Detect which cell encompasses the target text, then output its (x, y) center coordinate. 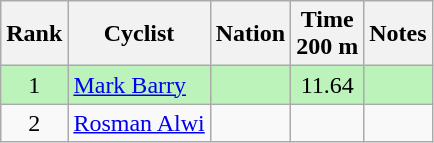
Rosman Alwi (139, 123)
Cyclist (139, 34)
2 (34, 123)
Nation (250, 34)
Mark Barry (139, 85)
1 (34, 85)
Rank (34, 34)
Notes (398, 34)
11.64 (328, 85)
Time200 m (328, 34)
